Return the (x, y) coordinate for the center point of the cell that contains the specified text.  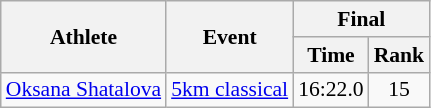
Athlete (84, 36)
15 (400, 90)
Time (330, 55)
Oksana Shatalova (84, 90)
5km classical (230, 90)
16:22.0 (330, 90)
Event (230, 36)
Rank (400, 55)
Final (361, 19)
